Detect which cell encompasses the target text, then output its (X, Y) center coordinate. 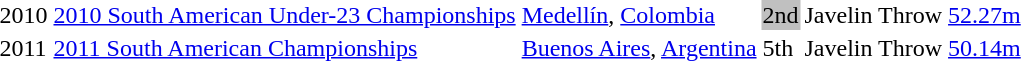
Medellín, Colombia (639, 15)
Javelin Throw (874, 15)
2010 South American Under-23 Championships (284, 15)
2nd (780, 15)
